Pinpoint the cell where the given text exists, returning its [x, y] midpoint coordinate. 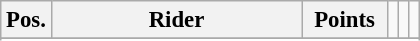
Pos. [26, 20]
Rider [176, 20]
Points [345, 20]
